Locate the cell with the specified text and output its (X, Y) center coordinate. 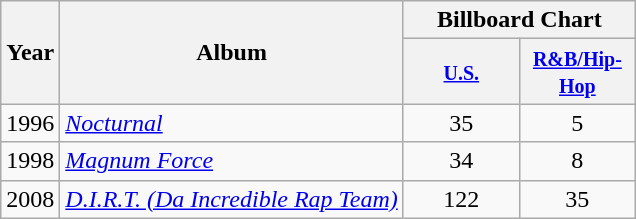
Magnum Force (232, 161)
34 (461, 161)
Album (232, 52)
122 (461, 199)
1996 (30, 123)
5 (577, 123)
1998 (30, 161)
R&B/Hip-Hop (577, 72)
Billboard Chart (519, 20)
Year (30, 52)
D.I.R.T. (Da Incredible Rap Team) (232, 199)
8 (577, 161)
U.S. (461, 72)
2008 (30, 199)
Nocturnal (232, 123)
